Detect which cell encompasses the target text, then output its [x, y] center coordinate. 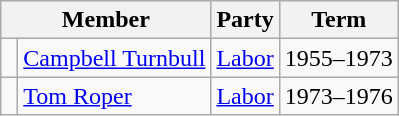
Tom Roper [114, 96]
1973–1976 [338, 96]
Term [338, 20]
1955–1973 [338, 58]
Party [245, 20]
Campbell Turnbull [114, 58]
Member [106, 20]
